Pinpoint the cell where the given text exists, returning its (x, y) midpoint coordinate. 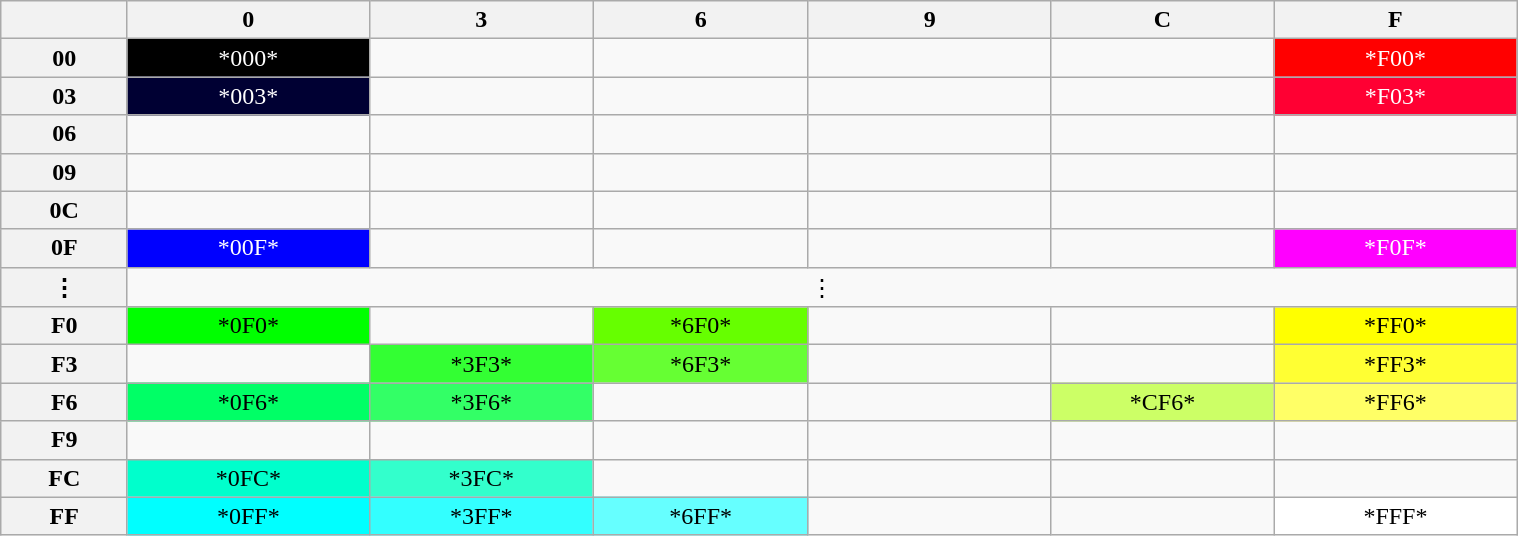
F6 (64, 402)
*3F6* (482, 402)
06 (64, 134)
*6FF* (701, 516)
*00F* (248, 248)
*FF0* (1395, 326)
00 (64, 58)
FF (64, 516)
0C (64, 210)
F3 (64, 364)
03 (64, 96)
FC (64, 478)
*F00* (1395, 58)
*CF6* (1162, 402)
*0FF* (248, 516)
09 (64, 172)
F9 (64, 440)
6 (701, 20)
*FF6* (1395, 402)
*003* (248, 96)
0F (64, 248)
*3FF* (482, 516)
*6F0* (701, 326)
*0F6* (248, 402)
*000* (248, 58)
F (1395, 20)
C (1162, 20)
3 (482, 20)
*FF3* (1395, 364)
F0 (64, 326)
*3FC* (482, 478)
0 (248, 20)
*3F3* (482, 364)
*F03* (1395, 96)
*F0F* (1395, 248)
*0FC* (248, 478)
*0F0* (248, 326)
*6F3* (701, 364)
9 (929, 20)
*FFF* (1395, 516)
